Return the (X, Y) coordinate for the center point of the cell that contains the specified text.  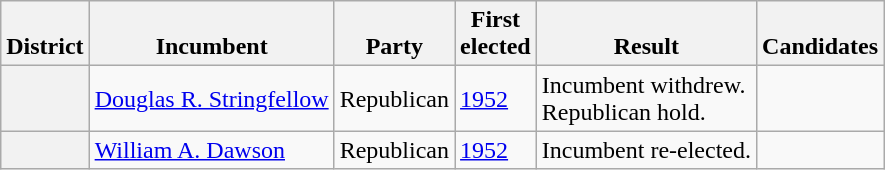
Incumbent (212, 34)
Firstelected (496, 34)
Incumbent re-elected. (646, 150)
Douglas R. Stringfellow (212, 98)
Incumbent withdrew.Republican hold. (646, 98)
Result (646, 34)
William A. Dawson (212, 150)
Candidates (820, 34)
Party (394, 34)
District (45, 34)
